Extract the [x, y] coordinate from the center of the cell holding the provided text.  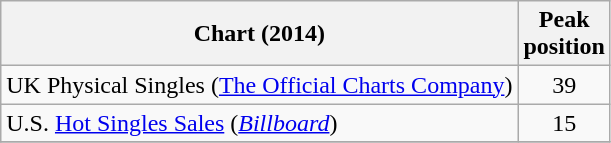
39 [564, 85]
UK Physical Singles (The Official Charts Company) [260, 85]
Chart (2014) [260, 34]
15 [564, 123]
Peakposition [564, 34]
U.S. Hot Singles Sales (Billboard) [260, 123]
